For the text-containing cell, return its midpoint in [x, y] coordinate format. 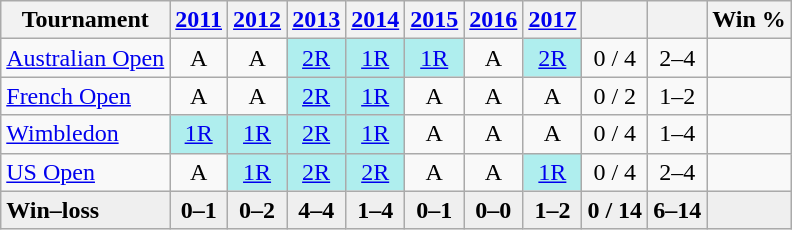
0 / 2 [615, 96]
4–4 [316, 210]
2017 [552, 20]
Win % [750, 20]
2014 [376, 20]
6–14 [678, 210]
2011 [199, 20]
Wimbledon [86, 134]
French Open [86, 96]
2015 [434, 20]
US Open [86, 172]
2013 [316, 20]
0–2 [258, 210]
2012 [258, 20]
Tournament [86, 20]
Australian Open [86, 58]
2016 [494, 20]
0–0 [494, 210]
Win–loss [86, 210]
0 / 14 [615, 210]
